Find where the given text appears and provide that cell's center as [X, Y] coordinate. 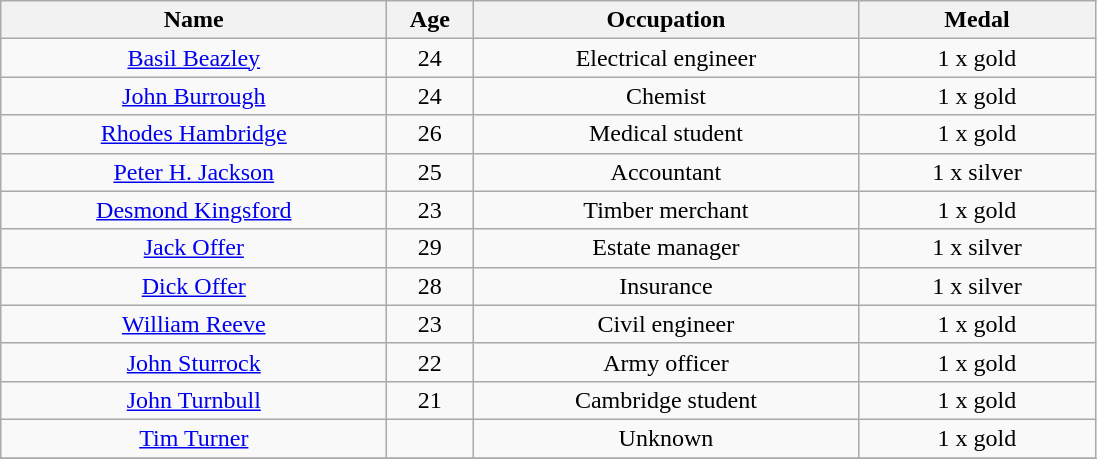
Timber merchant [666, 210]
Civil engineer [666, 324]
Estate manager [666, 248]
Occupation [666, 20]
22 [430, 362]
Unknown [666, 438]
Jack Offer [194, 248]
28 [430, 286]
25 [430, 172]
Insurance [666, 286]
Army officer [666, 362]
Dick Offer [194, 286]
John Turnbull [194, 400]
Desmond Kingsford [194, 210]
John Burrough [194, 96]
Chemist [666, 96]
Medical student [666, 134]
Basil Beazley [194, 58]
Peter H. Jackson [194, 172]
21 [430, 400]
John Sturrock [194, 362]
26 [430, 134]
Electrical engineer [666, 58]
Accountant [666, 172]
William Reeve [194, 324]
29 [430, 248]
Tim Turner [194, 438]
Medal [977, 20]
Rhodes Hambridge [194, 134]
Age [430, 20]
Cambridge student [666, 400]
Name [194, 20]
